Identify which cell holds the provided text, then report its [x, y] central coordinate. 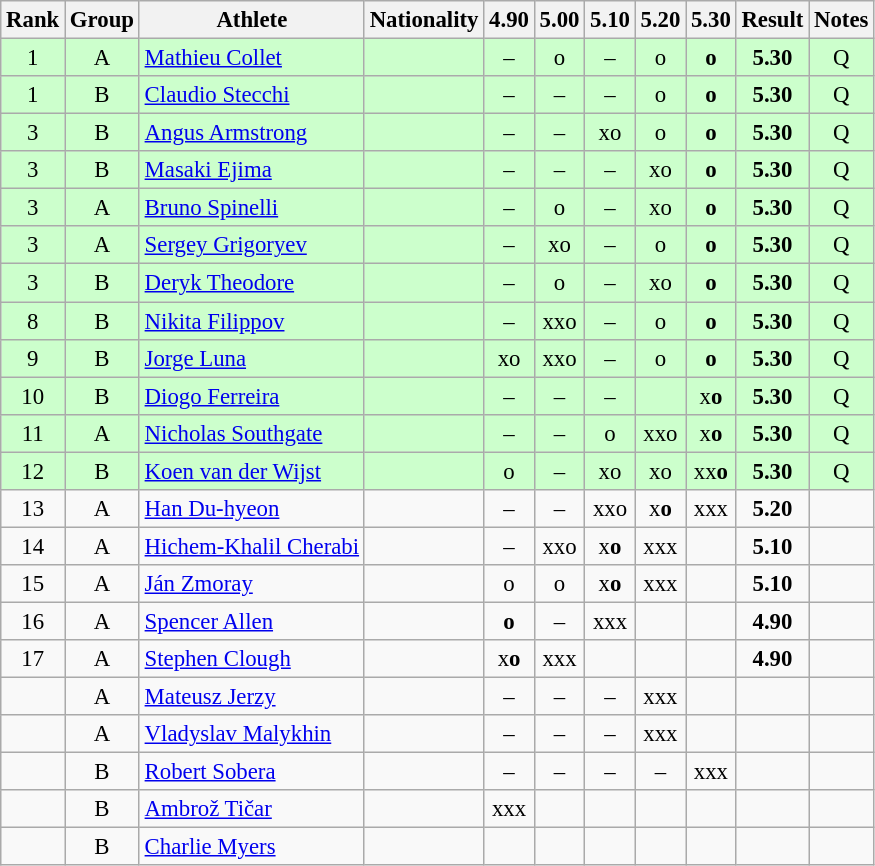
Result [772, 20]
Nationality [424, 20]
Claudio Stecchi [252, 95]
Ambrož Tičar [252, 809]
Mateusz Jerzy [252, 697]
Nicholas Southgate [252, 433]
17 [33, 659]
Masaki Ejima [252, 170]
Diogo Ferreira [252, 396]
Stephen Clough [252, 659]
8 [33, 321]
Rank [33, 20]
Koen van der Wijst [252, 471]
14 [33, 546]
Charlie Myers [252, 847]
16 [33, 621]
Han Du-hyeon [252, 509]
Deryk Theodore [252, 283]
Robert Sobera [252, 772]
11 [33, 433]
Nikita Filippov [252, 321]
5.00 [559, 20]
Group [102, 20]
Spencer Allen [252, 621]
Sergey Grigoryev [252, 245]
Angus Armstrong [252, 133]
Athlete [252, 20]
Jorge Luna [252, 358]
15 [33, 584]
Bruno Spinelli [252, 208]
Vladyslav Malykhin [252, 734]
Hichem-Khalil Cherabi [252, 546]
9 [33, 358]
12 [33, 471]
Mathieu Collet [252, 58]
Ján Zmoray [252, 584]
10 [33, 396]
13 [33, 509]
Notes [842, 20]
